Return [x, y] of the center of cell containing provided text 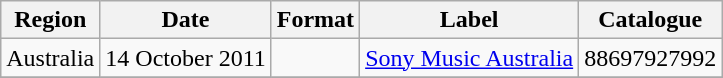
Region [50, 20]
14 October 2011 [186, 58]
Label [470, 20]
Catalogue [650, 20]
88697927992 [650, 58]
Australia [50, 58]
Date [186, 20]
Format [315, 20]
Sony Music Australia [470, 58]
